Return (X, Y) of the center of cell containing provided text 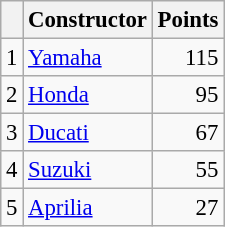
1 (12, 58)
4 (12, 170)
Suzuki (88, 170)
55 (188, 170)
Constructor (88, 20)
2 (12, 95)
Yamaha (88, 58)
115 (188, 58)
3 (12, 133)
67 (188, 133)
Ducati (88, 133)
Aprilia (88, 208)
95 (188, 95)
27 (188, 208)
5 (12, 208)
Points (188, 20)
Honda (88, 95)
